Return the [X, Y] coordinate for the center point of the cell that contains the specified text.  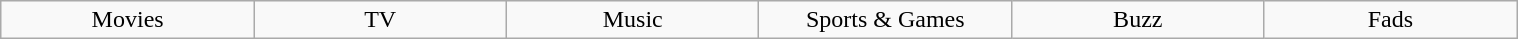
Sports & Games [886, 20]
Music [632, 20]
Fads [1390, 20]
TV [380, 20]
Movies [128, 20]
Buzz [1138, 20]
